Find where the given text appears and provide that cell's center as (x, y) coordinate. 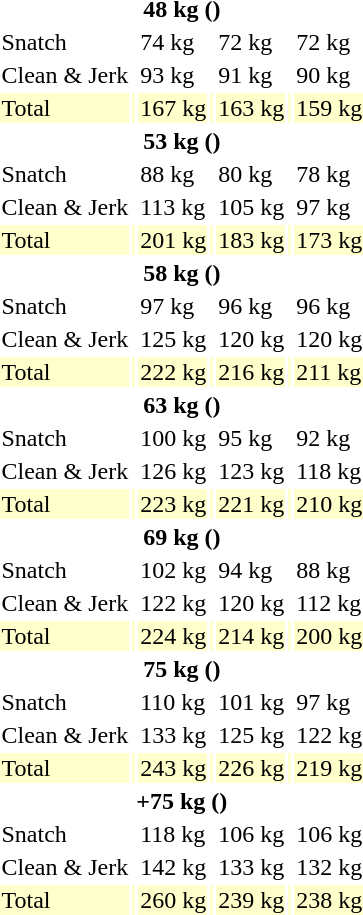
93 kg (174, 75)
91 kg (252, 75)
126 kg (174, 471)
142 kg (174, 867)
106 kg (252, 834)
226 kg (252, 768)
224 kg (174, 636)
243 kg (174, 768)
163 kg (252, 108)
118 kg (174, 834)
105 kg (252, 207)
223 kg (174, 504)
221 kg (252, 504)
88 kg (174, 174)
113 kg (174, 207)
122 kg (174, 603)
95 kg (252, 438)
239 kg (252, 900)
72 kg (252, 42)
260 kg (174, 900)
74 kg (174, 42)
101 kg (252, 702)
183 kg (252, 240)
96 kg (252, 306)
110 kg (174, 702)
222 kg (174, 372)
94 kg (252, 570)
201 kg (174, 240)
214 kg (252, 636)
102 kg (174, 570)
216 kg (252, 372)
167 kg (174, 108)
100 kg (174, 438)
97 kg (174, 306)
123 kg (252, 471)
80 kg (252, 174)
